Locate the cell with the specified text and output its (x, y) center coordinate. 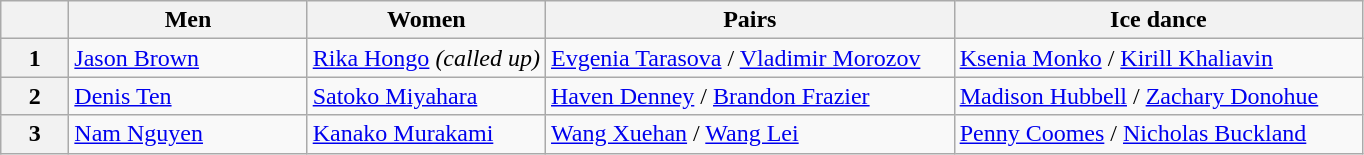
Haven Denney / Brandon Frazier (750, 96)
3 (35, 134)
Satoko Miyahara (426, 96)
Madison Hubbell / Zachary Donohue (1158, 96)
Women (426, 20)
Denis Ten (188, 96)
Wang Xuehan / Wang Lei (750, 134)
Pairs (750, 20)
Jason Brown (188, 58)
1 (35, 58)
Rika Hongo (called up) (426, 58)
Evgenia Tarasova / Vladimir Morozov (750, 58)
Kanako Murakami (426, 134)
2 (35, 96)
Ksenia Monko / Kirill Khaliavin (1158, 58)
Ice dance (1158, 20)
Nam Nguyen (188, 134)
Penny Coomes / Nicholas Buckland (1158, 134)
Men (188, 20)
